Search for the cell housing the specified text and yield its (x, y) center coordinate. 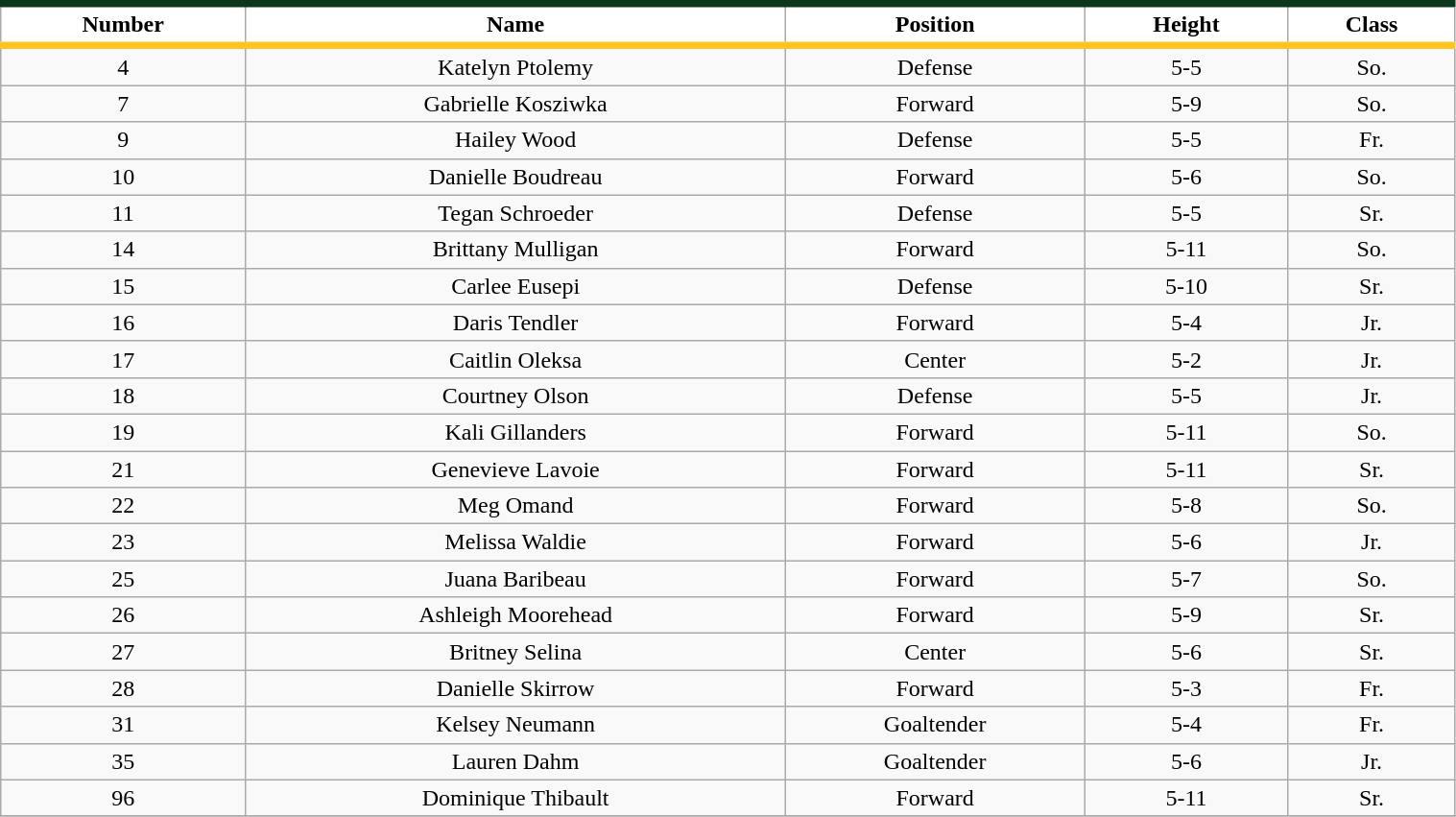
7 (123, 104)
Kali Gillanders (516, 432)
18 (123, 396)
Juana Baribeau (516, 579)
Name (516, 25)
Hailey Wood (516, 140)
Genevieve Lavoie (516, 469)
25 (123, 579)
27 (123, 652)
21 (123, 469)
23 (123, 542)
Danielle Boudreau (516, 177)
22 (123, 506)
15 (123, 286)
9 (123, 140)
11 (123, 213)
Carlee Eusepi (516, 286)
16 (123, 323)
5-10 (1186, 286)
4 (123, 65)
5-7 (1186, 579)
26 (123, 615)
Britney Selina (516, 652)
5-2 (1186, 359)
Class (1372, 25)
28 (123, 688)
Dominique Thibault (516, 798)
10 (123, 177)
Courtney Olson (516, 396)
17 (123, 359)
5-8 (1186, 506)
Melissa Waldie (516, 542)
35 (123, 761)
14 (123, 250)
Katelyn Ptolemy (516, 65)
Number (123, 25)
Meg Omand (516, 506)
Brittany Mulligan (516, 250)
Kelsey Neumann (516, 725)
31 (123, 725)
19 (123, 432)
Caitlin Oleksa (516, 359)
Danielle Skirrow (516, 688)
Ashleigh Moorehead (516, 615)
Lauren Dahm (516, 761)
5-3 (1186, 688)
Tegan Schroeder (516, 213)
Position (935, 25)
96 (123, 798)
Height (1186, 25)
Gabrielle Kosziwka (516, 104)
Daris Tendler (516, 323)
